Output the [X, Y] coordinate of the center of the cell containing the given text.  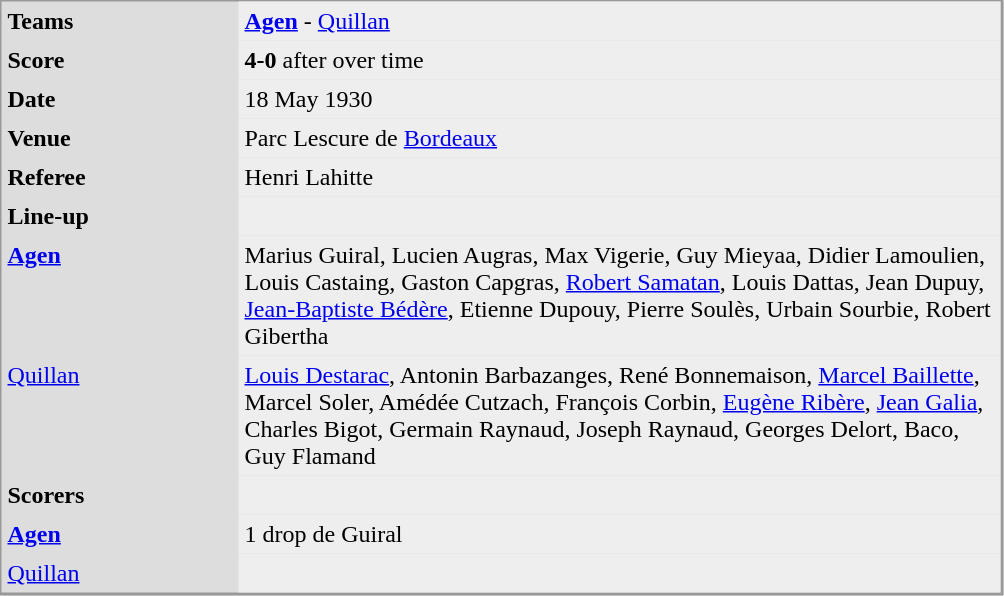
1 drop de Guiral [619, 534]
Parc Lescure de Bordeaux [619, 138]
18 May 1930 [619, 100]
Scorers [120, 496]
Agen - Quillan [619, 22]
Henri Lahitte [619, 178]
4-0 after over time [619, 60]
Date [120, 100]
Teams [120, 22]
Score [120, 60]
Line-up [120, 216]
Referee [120, 178]
Venue [120, 138]
